Output the (X, Y) coordinate of the center of the cell containing the given text.  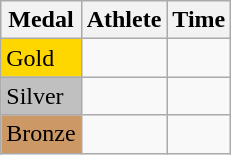
Time (199, 20)
Medal (41, 20)
Silver (41, 96)
Athlete (124, 20)
Gold (41, 58)
Bronze (41, 134)
